Provide the [X, Y] coordinate of the cell's center where the given text is located.  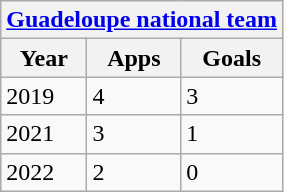
2021 [44, 134]
Apps [134, 58]
4 [134, 96]
1 [232, 134]
Year [44, 58]
2019 [44, 96]
2022 [44, 172]
2 [134, 172]
0 [232, 172]
Goals [232, 58]
Guadeloupe national team [142, 20]
